Extract the (X, Y) coordinate from the center of the cell holding the provided text.  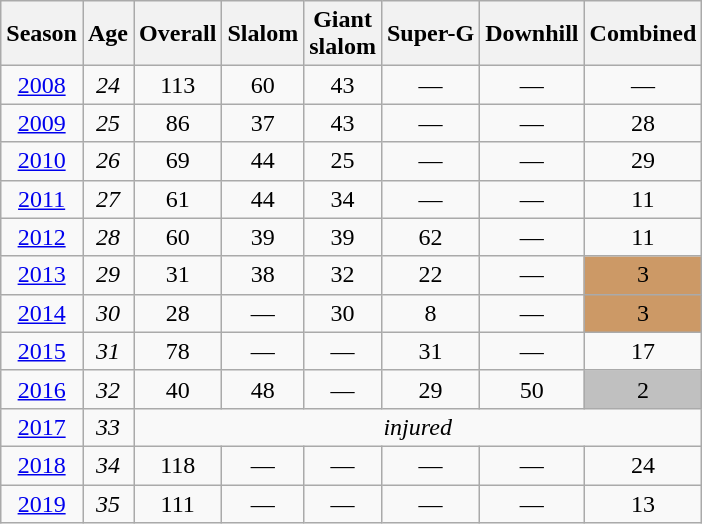
38 (263, 275)
Age (108, 34)
2013 (42, 275)
69 (178, 161)
2016 (42, 389)
78 (178, 351)
62 (430, 237)
111 (178, 503)
2008 (42, 85)
2009 (42, 123)
Giantslalom (343, 34)
113 (178, 85)
26 (108, 161)
35 (108, 503)
86 (178, 123)
50 (532, 389)
2018 (42, 465)
37 (263, 123)
2012 (42, 237)
40 (178, 389)
27 (108, 199)
2 (643, 389)
2010 (42, 161)
13 (643, 503)
Downhill (532, 34)
2017 (42, 427)
33 (108, 427)
17 (643, 351)
22 (430, 275)
2014 (42, 313)
2015 (42, 351)
2019 (42, 503)
118 (178, 465)
Season (42, 34)
Slalom (263, 34)
Super-G (430, 34)
2011 (42, 199)
48 (263, 389)
61 (178, 199)
8 (430, 313)
injured (418, 427)
Overall (178, 34)
Combined (643, 34)
